Scan for the cell matching the given text and deliver its (X, Y) coordinate at center. 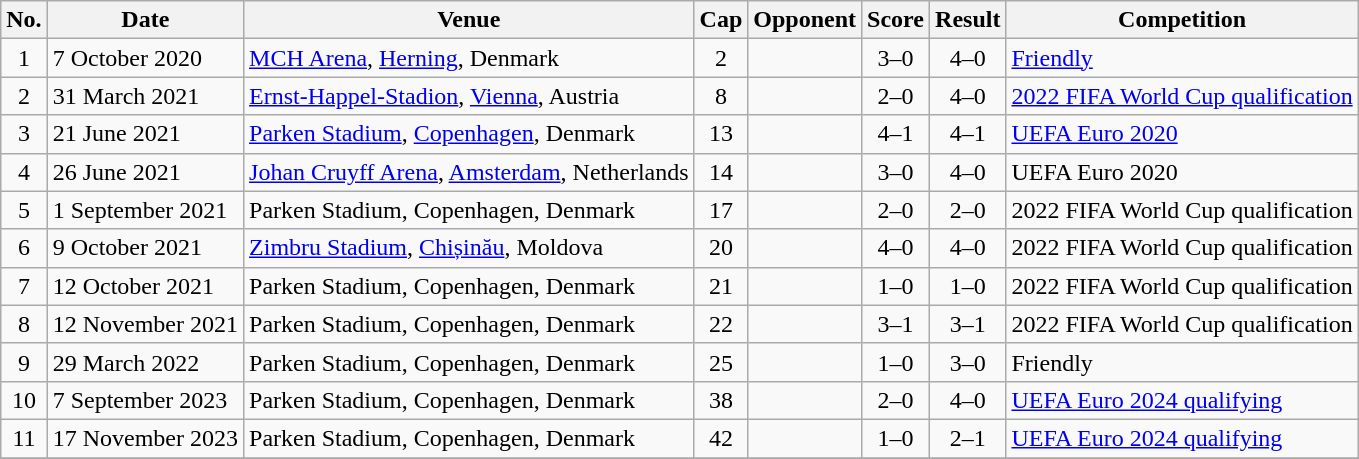
1 September 2021 (145, 210)
5 (24, 210)
12 November 2021 (145, 324)
42 (721, 438)
No. (24, 20)
29 March 2022 (145, 362)
Ernst-Happel-Stadion, Vienna, Austria (470, 96)
17 November 2023 (145, 438)
21 (721, 286)
Cap (721, 20)
Zimbru Stadium, Chișinău, Moldova (470, 248)
38 (721, 400)
Venue (470, 20)
31 March 2021 (145, 96)
10 (24, 400)
22 (721, 324)
17 (721, 210)
9 (24, 362)
7 October 2020 (145, 58)
MCH Arena, Herning, Denmark (470, 58)
20 (721, 248)
11 (24, 438)
Opponent (805, 20)
7 September 2023 (145, 400)
9 October 2021 (145, 248)
1 (24, 58)
Date (145, 20)
7 (24, 286)
4 (24, 172)
14 (721, 172)
Score (896, 20)
21 June 2021 (145, 134)
3 (24, 134)
13 (721, 134)
12 October 2021 (145, 286)
Result (968, 20)
2–1 (968, 438)
Johan Cruyff Arena, Amsterdam, Netherlands (470, 172)
6 (24, 248)
26 June 2021 (145, 172)
25 (721, 362)
Competition (1182, 20)
